Locate the cell with the specified text and output its (x, y) center coordinate. 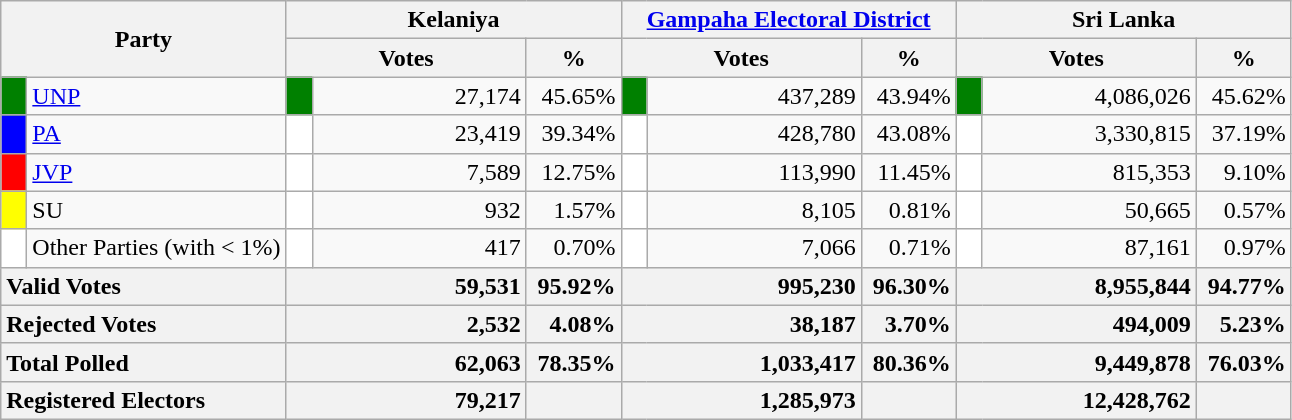
78.35% (574, 362)
12.75% (574, 172)
37.19% (1244, 134)
SU (156, 210)
62,063 (406, 362)
87,161 (1089, 248)
932 (419, 210)
2,532 (406, 324)
8,105 (754, 210)
59,531 (406, 286)
12,428,762 (1076, 400)
PA (156, 134)
494,009 (1076, 324)
0.97% (1244, 248)
95.92% (574, 286)
0.57% (1244, 210)
Sri Lanka (1124, 20)
39.34% (574, 134)
3.70% (908, 324)
Kelaniya (454, 20)
45.65% (574, 96)
43.08% (908, 134)
1,285,973 (741, 400)
38,187 (741, 324)
27,174 (419, 96)
8,955,844 (1076, 286)
Gampaha Electoral District (788, 20)
428,780 (754, 134)
Rejected Votes (144, 324)
Other Parties (with < 1%) (156, 248)
4.08% (574, 324)
0.70% (574, 248)
0.71% (908, 248)
1.57% (574, 210)
JVP (156, 172)
80.36% (908, 362)
9.10% (1244, 172)
7,589 (419, 172)
437,289 (754, 96)
79,217 (406, 400)
Total Polled (144, 362)
Valid Votes (144, 286)
11.45% (908, 172)
94.77% (1244, 286)
113,990 (754, 172)
96.30% (908, 286)
0.81% (908, 210)
3,330,815 (1089, 134)
43.94% (908, 96)
417 (419, 248)
4,086,026 (1089, 96)
Party (144, 39)
50,665 (1089, 210)
995,230 (741, 286)
815,353 (1089, 172)
45.62% (1244, 96)
7,066 (754, 248)
23,419 (419, 134)
Registered Electors (144, 400)
76.03% (1244, 362)
9,449,878 (1076, 362)
UNP (156, 96)
1,033,417 (741, 362)
5.23% (1244, 324)
